Scan for the cell matching the given text and deliver its (X, Y) coordinate at center. 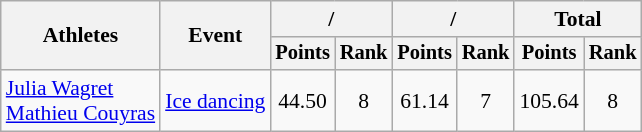
105.64 (548, 100)
Ice dancing (215, 100)
61.14 (424, 100)
Julia Wagret Mathieu Couyras (80, 100)
7 (486, 100)
44.50 (302, 100)
Athletes (80, 36)
Total (578, 19)
Event (215, 36)
